Return [X, Y] of the center of cell containing provided text 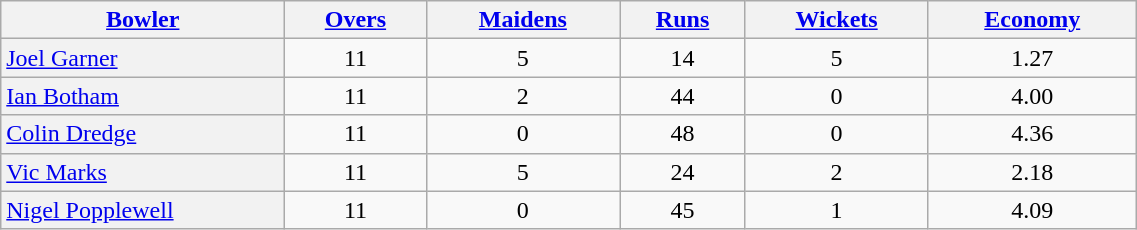
4.09 [1032, 210]
Bowler [143, 20]
44 [683, 96]
24 [683, 172]
48 [683, 134]
Overs [356, 20]
Economy [1032, 20]
Runs [683, 20]
1.27 [1032, 58]
4.36 [1032, 134]
45 [683, 210]
Ian Botham [143, 96]
2.18 [1032, 172]
Colin Dredge [143, 134]
Maidens [523, 20]
Vic Marks [143, 172]
4.00 [1032, 96]
Wickets [836, 20]
14 [683, 58]
Joel Garner [143, 58]
Nigel Popplewell [143, 210]
1 [836, 210]
